Detect which cell encompasses the target text, then output its (x, y) center coordinate. 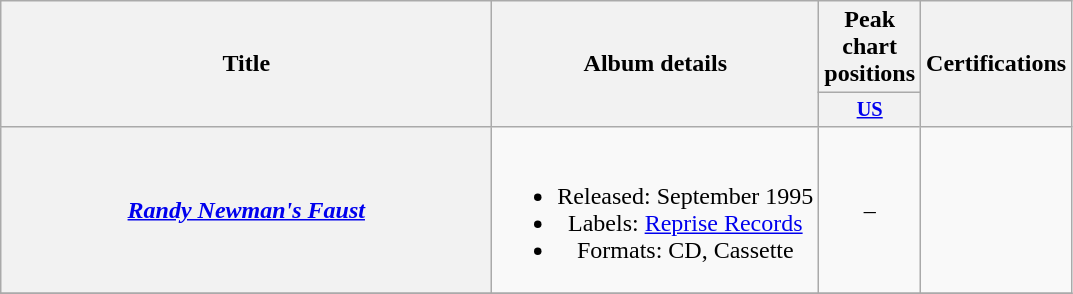
Title (246, 64)
Certifications (996, 64)
Released: September 1995Labels: Reprise RecordsFormats: CD, Cassette (656, 210)
Randy Newman's Faust (246, 210)
Peak chart positions (870, 47)
– (870, 210)
Album details (656, 64)
US (870, 110)
